Return [x, y] of the center of cell containing provided text 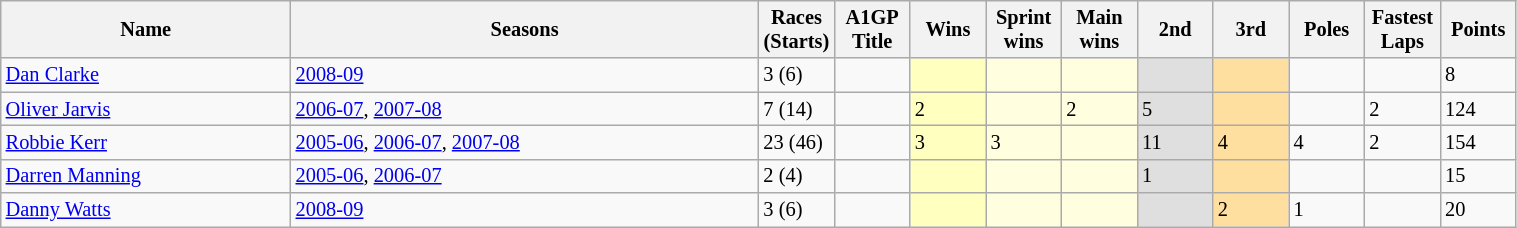
154 [1478, 142]
2nd [1175, 29]
Robbie Kerr [146, 142]
A1GP Title [872, 29]
Sprintwins [1024, 29]
8 [1478, 75]
Name [146, 29]
Poles [1327, 29]
Races(Starts) [797, 29]
2 (4) [797, 176]
Darren Manning [146, 176]
FastestLaps [1403, 29]
Points [1478, 29]
11 [1175, 142]
Mainwins [1100, 29]
7 (14) [797, 109]
2005-06, 2006-07 [525, 176]
Seasons [525, 29]
Oliver Jarvis [146, 109]
Wins [948, 29]
23 (46) [797, 142]
3rd [1251, 29]
Dan Clarke [146, 75]
2005-06, 2006-07, 2007-08 [525, 142]
15 [1478, 176]
Danny Watts [146, 210]
5 [1175, 109]
124 [1478, 109]
20 [1478, 210]
2006-07, 2007-08 [525, 109]
